Identify which cell holds the provided text, then report its (x, y) central coordinate. 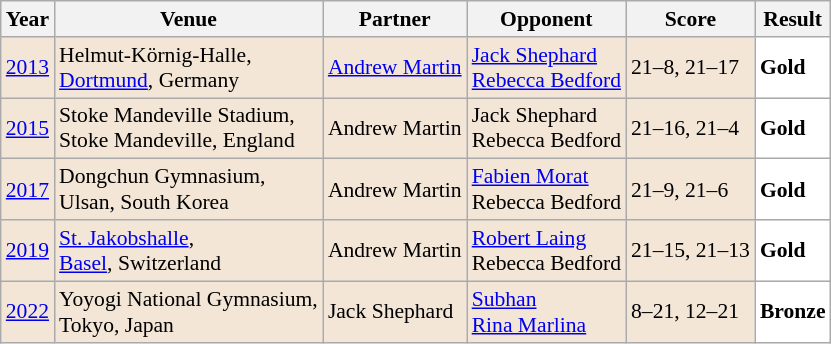
Score (690, 19)
Bronze (793, 312)
2017 (28, 190)
21–16, 21–4 (690, 128)
21–9, 21–6 (690, 190)
8–21, 12–21 (690, 312)
Year (28, 19)
2022 (28, 312)
Opponent (546, 19)
2019 (28, 250)
Helmut-Körnig-Halle,Dortmund, Germany (188, 68)
Partner (395, 19)
2015 (28, 128)
Venue (188, 19)
Yoyogi National Gymnasium,Tokyo, Japan (188, 312)
2013 (28, 68)
Stoke Mandeville Stadium,Stoke Mandeville, England (188, 128)
St. Jakobshalle,Basel, Switzerland (188, 250)
21–15, 21–13 (690, 250)
Dongchun Gymnasium,Ulsan, South Korea (188, 190)
Robert Laing Rebecca Bedford (546, 250)
Subhan Rina Marlina (546, 312)
Result (793, 19)
Jack Shephard (395, 312)
Fabien Morat Rebecca Bedford (546, 190)
21–8, 21–17 (690, 68)
